For the text-containing cell, return its midpoint in [x, y] coordinate format. 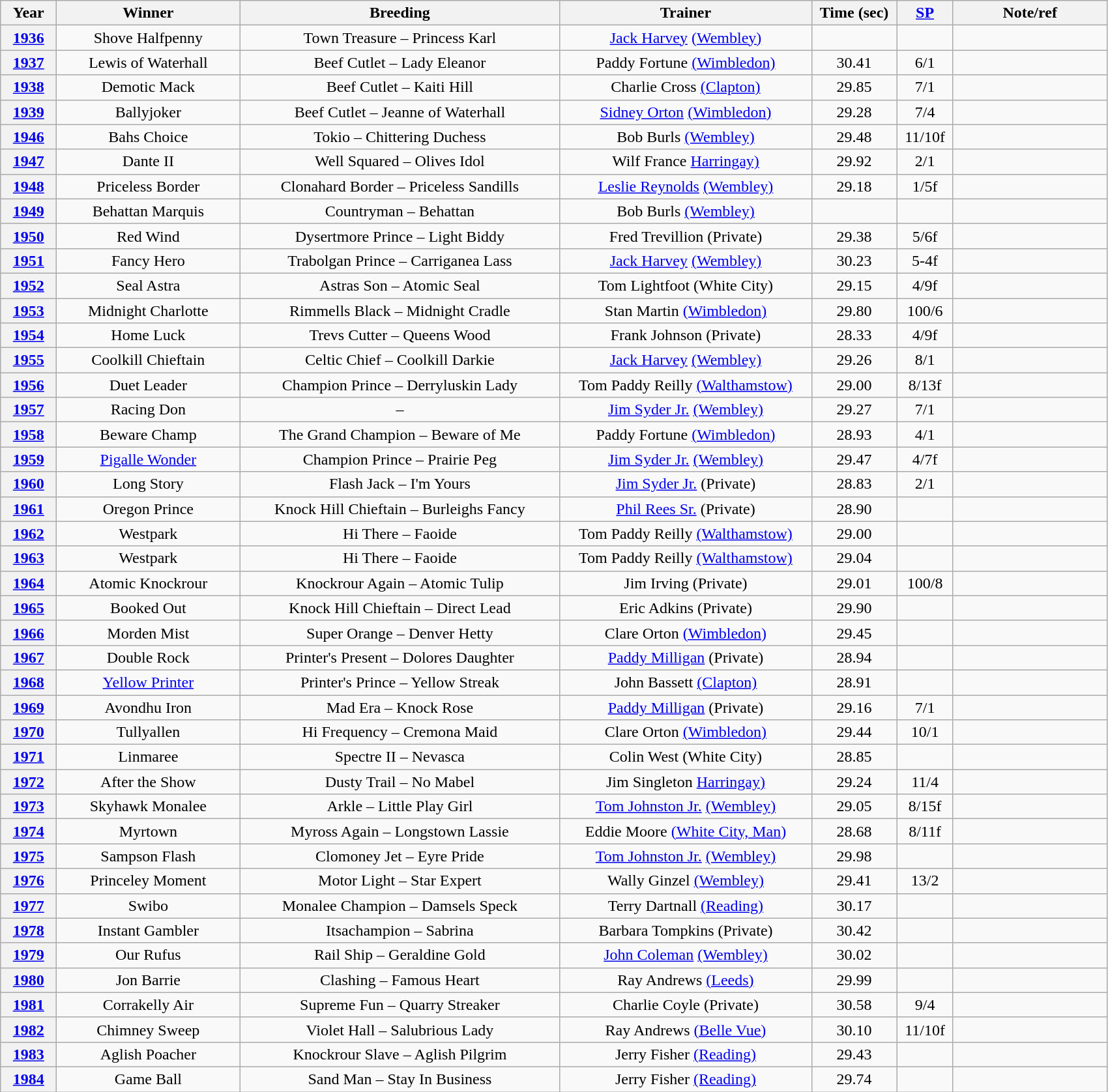
Frank Johnson (Private) [686, 336]
Demotic Mack [149, 87]
1980 [29, 980]
1939 [29, 112]
Duet Leader [149, 385]
28.85 [854, 757]
Corrakelly Air [149, 1005]
5-4f [925, 261]
Town Treasure – Princess Karl [400, 38]
28.93 [854, 435]
1952 [29, 285]
SP [925, 13]
Yellow Printer [149, 682]
1969 [29, 707]
1946 [29, 137]
1968 [29, 682]
Sidney Orton (Wimbledon) [686, 112]
Clashing – Famous Heart [400, 980]
29.24 [854, 782]
1948 [29, 186]
Ballyjoker [149, 112]
29.80 [854, 311]
1966 [29, 633]
Linmaree [149, 757]
30.02 [854, 955]
Fancy Hero [149, 261]
5/6f [925, 236]
1957 [29, 410]
Sampson Flash [149, 856]
29.43 [854, 1054]
Breeding [400, 13]
Jon Barrie [149, 980]
8/15f [925, 807]
1963 [29, 558]
Colin West (White City) [686, 757]
Dysertmore Prince – Light Biddy [400, 236]
1972 [29, 782]
Long Story [149, 484]
9/4 [925, 1005]
Printer's Present – Dolores Daughter [400, 657]
6/1 [925, 63]
1970 [29, 732]
Itsachampion – Sabrina [400, 930]
Knockrour Again – Atomic Tulip [400, 583]
29.15 [854, 285]
29.16 [854, 707]
28.33 [854, 336]
Rail Ship – Geraldine Gold [400, 955]
1959 [29, 459]
Knock Hill Chieftain – Direct Lead [400, 608]
– [400, 410]
Game Ball [149, 1079]
29.04 [854, 558]
Atomic Knockrour [149, 583]
John Bassett (Clapton) [686, 682]
1967 [29, 657]
Note/ref [1030, 13]
Avondhu Iron [149, 707]
Arkle – Little Play Girl [400, 807]
Hi Frequency – Cremona Maid [400, 732]
1949 [29, 211]
28.90 [854, 509]
1982 [29, 1029]
Our Rufus [149, 955]
29.38 [854, 236]
Trevs Cutter – Queens Wood [400, 336]
Chimney Sweep [149, 1029]
Eddie Moore (White City, Man) [686, 831]
Sand Man – Stay In Business [400, 1079]
30.23 [854, 261]
Double Rock [149, 657]
8/13f [925, 385]
1979 [29, 955]
John Coleman (Wembley) [686, 955]
Flash Jack – I'm Yours [400, 484]
Racing Don [149, 410]
Terry Dartnall (Reading) [686, 906]
Lewis of Waterhall [149, 63]
Printer's Prince – Yellow Streak [400, 682]
Beware Champ [149, 435]
29.85 [854, 87]
Instant Gambler [149, 930]
Leslie Reynolds (Wembley) [686, 186]
Trainer [686, 13]
Astras Son – Atomic Seal [400, 285]
Beef Cutlet – Jeanne of Waterhall [400, 112]
Time (sec) [854, 13]
28.94 [854, 657]
Bahs Choice [149, 137]
Motor Light – Star Expert [400, 881]
7/4 [925, 112]
29.48 [854, 137]
1981 [29, 1005]
4/1 [925, 435]
Countryman – Behattan [400, 211]
Ray Andrews (Belle Vue) [686, 1029]
1956 [29, 385]
29.41 [854, 881]
4/7f [925, 459]
Swibo [149, 906]
Knockrour Slave – Aglish Pilgrim [400, 1054]
Wilf France Harringay) [686, 162]
Phil Rees Sr. (Private) [686, 509]
30.41 [854, 63]
8/1 [925, 360]
Dusty Trail – No Mabel [400, 782]
The Grand Champion – Beware of Me [400, 435]
Red Wind [149, 236]
Booked Out [149, 608]
29.27 [854, 410]
Jim Irving (Private) [686, 583]
Oregon Prince [149, 509]
Rimmells Black – Midnight Cradle [400, 311]
Eric Adkins (Private) [686, 608]
1954 [29, 336]
Mad Era – Knock Rose [400, 707]
29.98 [854, 856]
Monalee Champion – Damsels Speck [400, 906]
1965 [29, 608]
1938 [29, 87]
29.74 [854, 1079]
29.01 [854, 583]
Clomoney Jet – Eyre Pride [400, 856]
8/11f [925, 831]
Ray Andrews (Leeds) [686, 980]
Champion Prince – Derryluskin Lady [400, 385]
29.45 [854, 633]
Tullyallen [149, 732]
Champion Prince – Prairie Peg [400, 459]
30.17 [854, 906]
28.91 [854, 682]
Skyhawk Monalee [149, 807]
Supreme Fun – Quarry Streaker [400, 1005]
30.58 [854, 1005]
Behattan Marquis [149, 211]
Jim Syder Jr. (Private) [686, 484]
Morden Mist [149, 633]
1964 [29, 583]
Myross Again – Longstown Lassie [400, 831]
Myrtown [149, 831]
Wally Ginzel (Wembley) [686, 881]
1962 [29, 534]
29.99 [854, 980]
Coolkill Chieftain [149, 360]
1973 [29, 807]
1951 [29, 261]
1961 [29, 509]
30.10 [854, 1029]
1950 [29, 236]
1953 [29, 311]
1936 [29, 38]
1971 [29, 757]
Pigalle Wonder [149, 459]
1937 [29, 63]
29.92 [854, 162]
1974 [29, 831]
Princeley Moment [149, 881]
Jim Singleton Harringay) [686, 782]
Tom Lightfoot (White City) [686, 285]
1947 [29, 162]
Violet Hall – Salubrious Lady [400, 1029]
29.90 [854, 608]
1976 [29, 881]
28.83 [854, 484]
29.44 [854, 732]
Charlie Cross (Clapton) [686, 87]
Dante II [149, 162]
Year [29, 13]
29.28 [854, 112]
Beef Cutlet – Lady Eleanor [400, 63]
Trabolgan Prince – Carriganea Lass [400, 261]
1958 [29, 435]
Barbara Tompkins (Private) [686, 930]
Stan Martin (Wimbledon) [686, 311]
Seal Astra [149, 285]
29.47 [854, 459]
29.05 [854, 807]
Midnight Charlotte [149, 311]
Clonahard Border – Priceless Sandills [400, 186]
Aglish Poacher [149, 1054]
Home Luck [149, 336]
1977 [29, 906]
10/1 [925, 732]
1955 [29, 360]
28.68 [854, 831]
Winner [149, 13]
Spectre II – Nevasca [400, 757]
1984 [29, 1079]
13/2 [925, 881]
11/4 [925, 782]
After the Show [149, 782]
1960 [29, 484]
Well Squared – Olives Idol [400, 162]
1/5f [925, 186]
100/8 [925, 583]
30.42 [854, 930]
Tokio – Chittering Duchess [400, 137]
29.18 [854, 186]
Knock Hill Chieftain – Burleighs Fancy [400, 509]
Shove Halfpenny [149, 38]
Beef Cutlet – Kaiti Hill [400, 87]
1978 [29, 930]
Fred Trevillion (Private) [686, 236]
Priceless Border [149, 186]
Celtic Chief – Coolkill Darkie [400, 360]
100/6 [925, 311]
1975 [29, 856]
Charlie Coyle (Private) [686, 1005]
Super Orange – Denver Hetty [400, 633]
29.26 [854, 360]
1983 [29, 1054]
